Detect which cell encompasses the target text, then output its (X, Y) center coordinate. 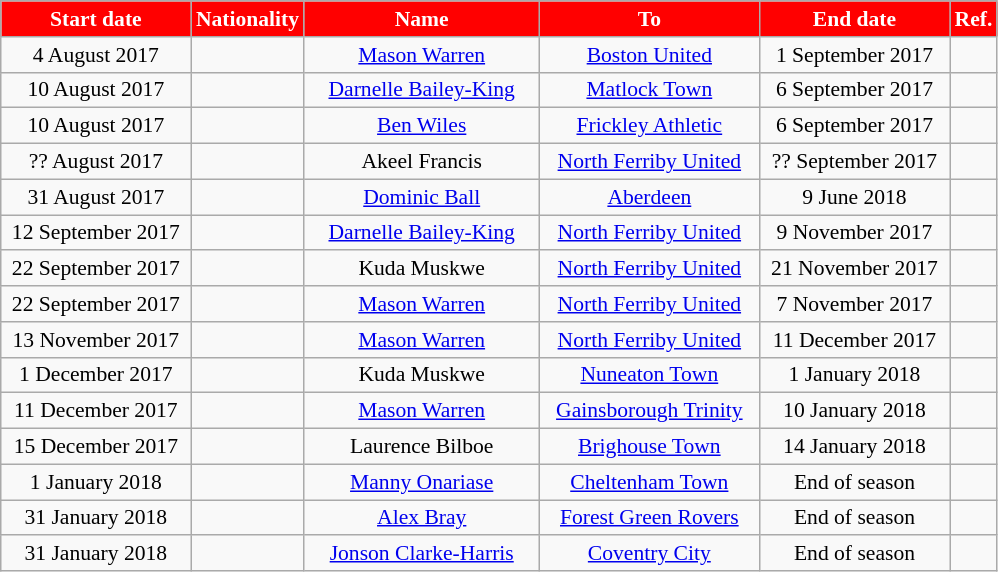
Nuneaton Town (649, 375)
13 November 2017 (96, 340)
Coventry City (649, 554)
1 December 2017 (96, 375)
Aberdeen (649, 197)
?? August 2017 (96, 162)
9 November 2017 (854, 233)
Ref. (974, 19)
Start date (96, 19)
Gainsborough Trinity (649, 411)
Forest Green Rovers (649, 518)
Nationality (248, 19)
Jonson Clarke-Harris (422, 554)
Name (422, 19)
To (649, 19)
?? September 2017 (854, 162)
Laurence Bilboe (422, 447)
Dominic Ball (422, 197)
1 September 2017 (854, 55)
Manny Onariase (422, 482)
Brighouse Town (649, 447)
Frickley Athletic (649, 126)
15 December 2017 (96, 447)
14 January 2018 (854, 447)
Alex Bray (422, 518)
Cheltenham Town (649, 482)
10 January 2018 (854, 411)
21 November 2017 (854, 269)
31 August 2017 (96, 197)
4 August 2017 (96, 55)
Ben Wiles (422, 126)
Akeel Francis (422, 162)
7 November 2017 (854, 304)
Boston United (649, 55)
End date (854, 19)
Matlock Town (649, 90)
12 September 2017 (96, 233)
9 June 2018 (854, 197)
